Detect which cell encompasses the target text, then output its (x, y) center coordinate. 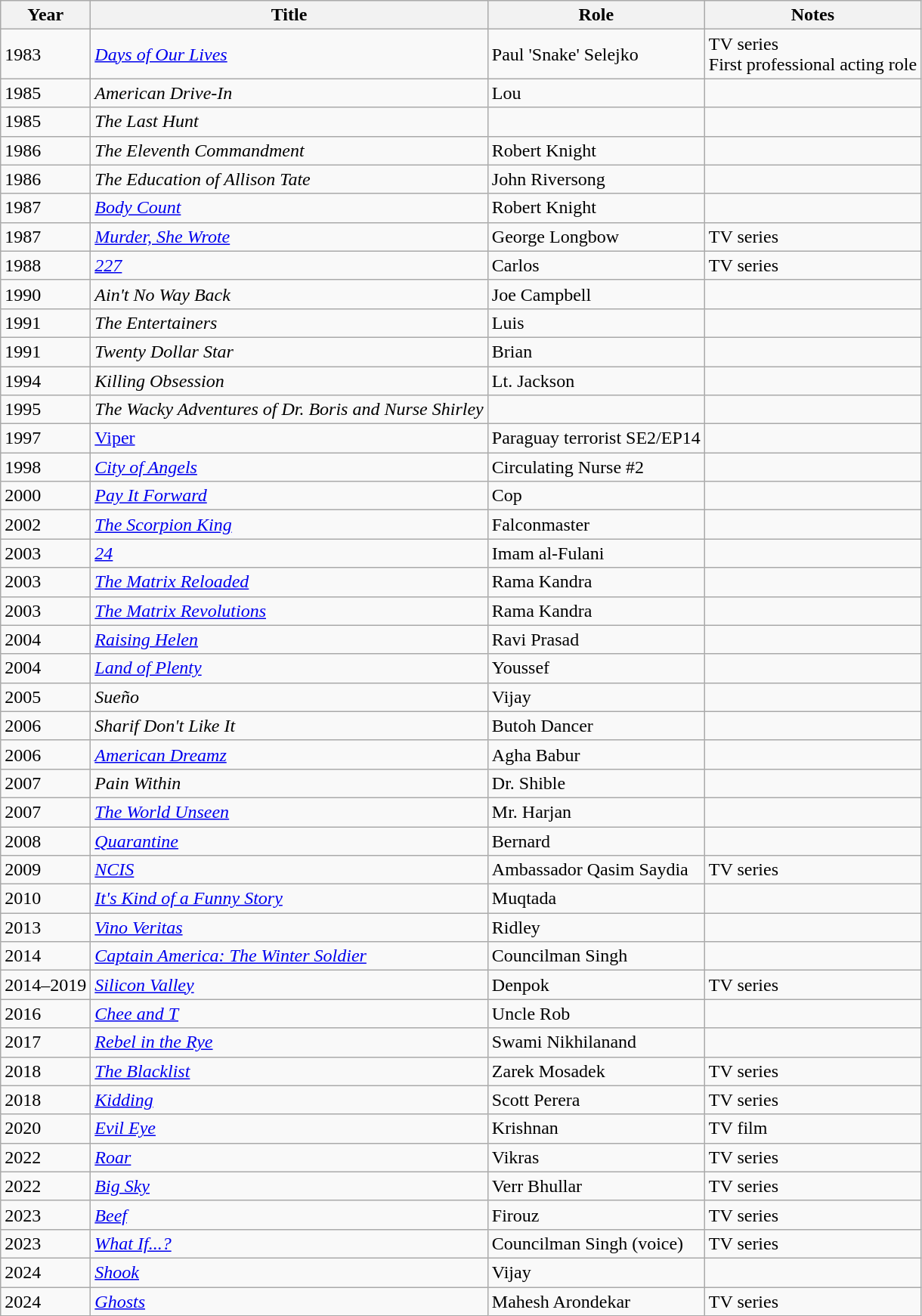
Twenty Dollar Star (289, 351)
Uncle Rob (596, 1014)
Dr. Shible (596, 783)
Viper (289, 438)
The Scorpion King (289, 525)
Land of Plenty (289, 668)
Joe Campbell (596, 294)
Agha Babur (596, 754)
Imam al-Fulani (596, 553)
2014 (45, 956)
Sueño (289, 697)
Notes (812, 15)
American Dreamz (289, 754)
2014–2019 (45, 985)
John Riversong (596, 179)
Brian (596, 351)
City of Angels (289, 467)
2016 (45, 1014)
It's Kind of a Funny Story (289, 899)
Mahesh Arondekar (596, 1301)
Denpok (596, 985)
Big Sky (289, 1186)
1990 (45, 294)
Vikras (596, 1157)
Councilman Singh (596, 956)
Chee and T (289, 1014)
American Drive-In (289, 93)
Pay It Forward (289, 496)
Muqtada (596, 899)
Councilman Singh (voice) (596, 1243)
Rebel in the Rye (289, 1042)
NCIS (289, 870)
Bernard (596, 841)
Luis (596, 323)
What If...? (289, 1243)
Year (45, 15)
Evil Eye (289, 1129)
Paul 'Snake' Selejko (596, 54)
2002 (45, 525)
2005 (45, 697)
2013 (45, 927)
The Eleventh Commandment (289, 150)
2020 (45, 1129)
24 (289, 553)
2000 (45, 496)
Ghosts (289, 1301)
TV film (812, 1129)
1983 (45, 54)
2010 (45, 899)
Beef (289, 1215)
The Last Hunt (289, 122)
Swami Nikhilanand (596, 1042)
TV seriesFirst professional acting role (812, 54)
2008 (45, 841)
The Matrix Reloaded (289, 582)
Circulating Nurse #2 (596, 467)
The Matrix Revolutions (289, 611)
Zarek Mosadek (596, 1071)
1995 (45, 410)
George Longbow (596, 237)
Silicon Valley (289, 985)
Vino Veritas (289, 927)
The Blacklist (289, 1071)
Рaraguay terrorist SE2/EP14 (596, 438)
Ridley (596, 927)
Butoh Dancer (596, 726)
Captain America: The Winter Soldier (289, 956)
Firouz (596, 1215)
Pain Within (289, 783)
Krishnan (596, 1129)
Role (596, 15)
1994 (45, 380)
The Wacky Adventures of Dr. Boris and Nurse Shirley (289, 410)
Killing Obsession (289, 380)
Quarantine (289, 841)
Carlos (596, 265)
Shook (289, 1272)
The Education of Allison Tate (289, 179)
Lt. Jackson (596, 380)
Falconmaster (596, 525)
2017 (45, 1042)
Murder, She Wrote (289, 237)
Cop (596, 496)
The World Unseen (289, 812)
The Entertainers (289, 323)
Title (289, 15)
Verr Bhullar (596, 1186)
1998 (45, 467)
Ambassador Qasim Saydia (596, 870)
227 (289, 265)
1988 (45, 265)
Days of Our Lives (289, 54)
Mr. Harjan (596, 812)
Ain't No Way Back (289, 294)
Kidding (289, 1100)
Roar (289, 1157)
Youssef (596, 668)
1997 (45, 438)
Sharif Don't Like It (289, 726)
2009 (45, 870)
Lou (596, 93)
Body Count (289, 208)
Ravi Prasad (596, 639)
Raising Helen (289, 639)
Scott Perera (596, 1100)
